Search for the cell housing the specified text and yield its (X, Y) center coordinate. 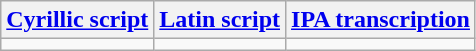
Latin script (220, 20)
IPA transcription (381, 20)
Cyrillic script (78, 20)
